Search for the cell housing the specified text and yield its (x, y) center coordinate. 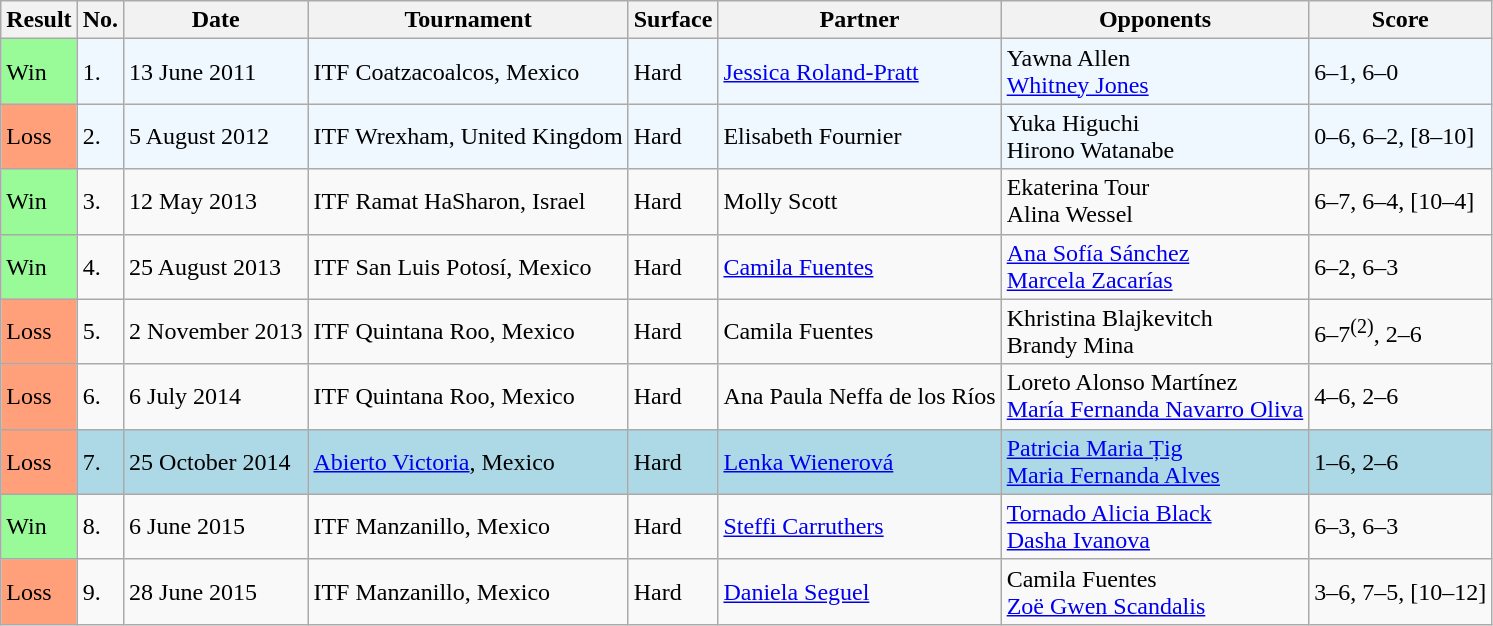
Loreto Alonso Martínez María Fernanda Navarro Oliva (1155, 396)
Ana Paula Neffa de los Ríos (860, 396)
2. (100, 136)
Ana Sofía Sánchez Marcela Zacarías (1155, 266)
Date (216, 20)
Camila Fuentes Zoë Gwen Scandalis (1155, 592)
2 November 2013 (216, 332)
ITF Ramat HaSharon, Israel (468, 202)
5. (100, 332)
Result (39, 20)
9. (100, 592)
No. (100, 20)
1–6, 2–6 (1400, 462)
Elisabeth Fournier (860, 136)
0–6, 6–2, [8–10] (1400, 136)
Score (1400, 20)
Molly Scott (860, 202)
Tornado Alicia Black Dasha Ivanova (1155, 526)
6–1, 6–0 (1400, 72)
Surface (673, 20)
6 July 2014 (216, 396)
ITF Wrexham, United Kingdom (468, 136)
3. (100, 202)
ITF Coatzacoalcos, Mexico (468, 72)
1. (100, 72)
Khristina Blajkevitch Brandy Mina (1155, 332)
ITF San Luis Potosí, Mexico (468, 266)
Opponents (1155, 20)
12 May 2013 (216, 202)
Yawna Allen Whitney Jones (1155, 72)
4. (100, 266)
4–6, 2–6 (1400, 396)
8. (100, 526)
Steffi Carruthers (860, 526)
3–6, 7–5, [10–12] (1400, 592)
Lenka Wienerová (860, 462)
6–3, 6–3 (1400, 526)
5 August 2012 (216, 136)
Partner (860, 20)
Yuka Higuchi Hirono Watanabe (1155, 136)
6–7, 6–4, [10–4] (1400, 202)
Jessica Roland-Pratt (860, 72)
Tournament (468, 20)
6–2, 6–3 (1400, 266)
7. (100, 462)
25 August 2013 (216, 266)
Patricia Maria Țig Maria Fernanda Alves (1155, 462)
Daniela Seguel (860, 592)
Abierto Victoria, Mexico (468, 462)
Ekaterina Tour Alina Wessel (1155, 202)
6–7(2), 2–6 (1400, 332)
28 June 2015 (216, 592)
6. (100, 396)
13 June 2011 (216, 72)
6 June 2015 (216, 526)
25 October 2014 (216, 462)
